Pinpoint the cell where the given text exists, returning its [x, y] midpoint coordinate. 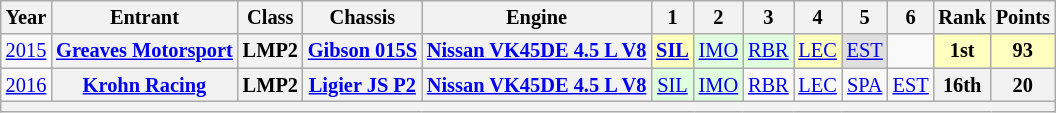
6 [911, 17]
20 [1023, 85]
2015 [26, 51]
Year [26, 17]
Rank [962, 17]
2 [718, 17]
93 [1023, 51]
16th [962, 85]
1st [962, 51]
Class [270, 17]
1 [672, 17]
4 [818, 17]
Gibson 015S [362, 51]
Engine [536, 17]
Krohn Racing [144, 85]
Points [1023, 17]
SPA [865, 85]
3 [768, 17]
Entrant [144, 17]
Greaves Motorsport [144, 51]
5 [865, 17]
2016 [26, 85]
Ligier JS P2 [362, 85]
Chassis [362, 17]
